Output the (x, y) coordinate of the center of the cell containing the given text.  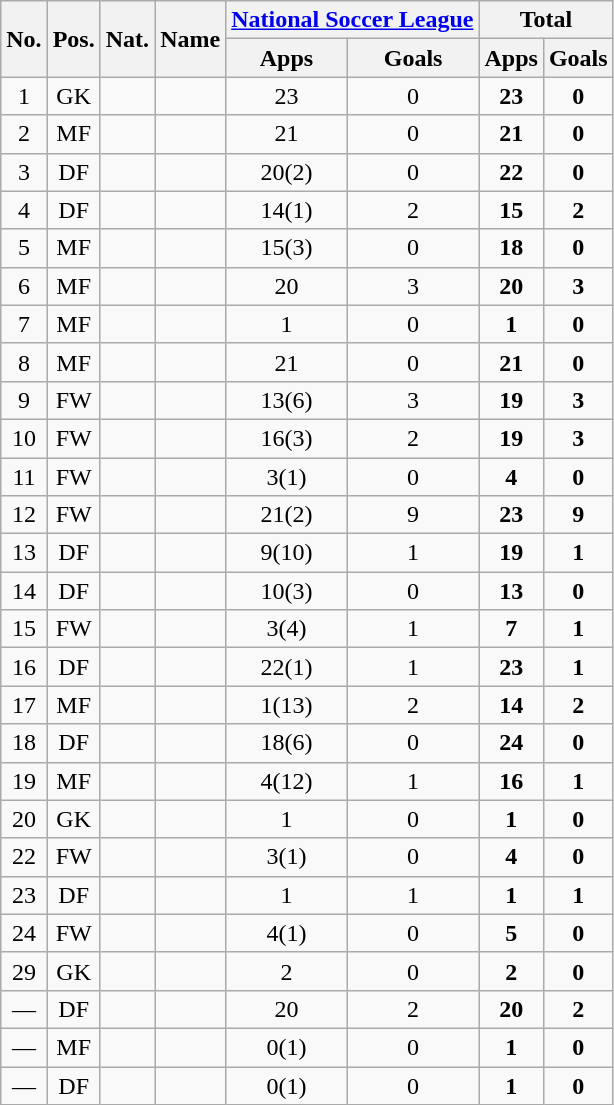
17 (24, 705)
16(3) (287, 438)
4(1) (287, 933)
9(10) (287, 553)
Nat. (127, 39)
11 (24, 477)
Name (190, 39)
1(13) (287, 705)
29 (24, 971)
14(1) (287, 210)
20(2) (287, 172)
4(12) (287, 781)
Total (546, 20)
8 (24, 362)
10(3) (287, 591)
18(6) (287, 743)
22(1) (287, 667)
National Soccer League (352, 20)
No. (24, 39)
6 (24, 286)
Pos. (74, 39)
10 (24, 438)
12 (24, 515)
21(2) (287, 515)
13(6) (287, 400)
3(4) (287, 629)
15(3) (287, 248)
